Determine the [X, Y] coordinate at the center of the cell enclosing the given text.  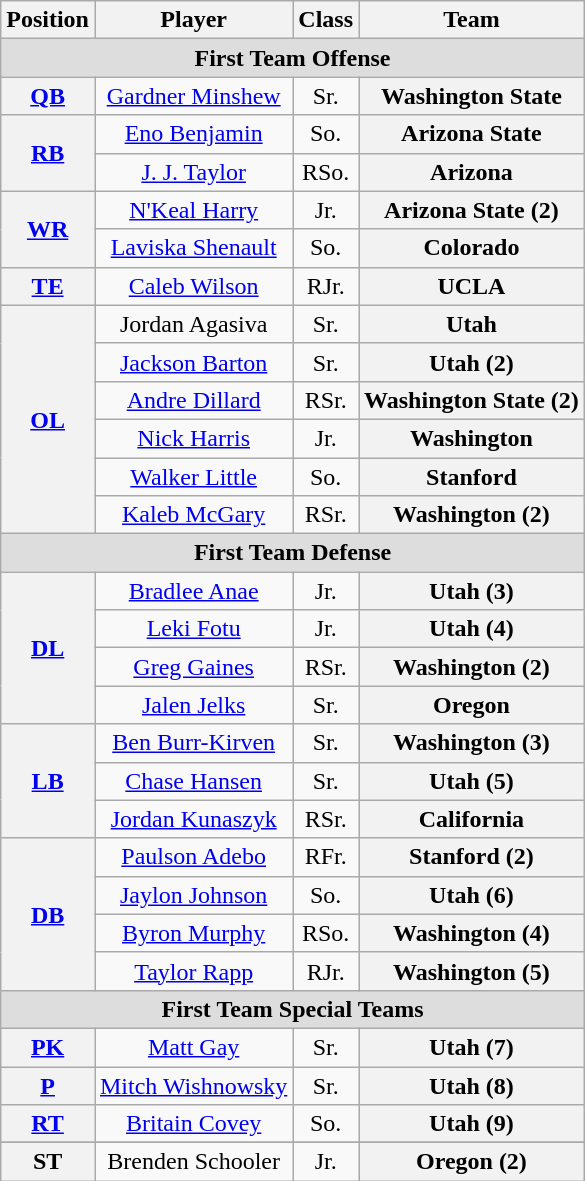
Utah (9) [472, 1124]
First Team Offense [293, 58]
RT [48, 1124]
Nick Harris [193, 438]
Byron Murphy [193, 933]
Bradlee Anae [193, 591]
Walker Little [193, 477]
Utah (8) [472, 1085]
Andre Dillard [193, 400]
Colorado [472, 248]
OL [48, 419]
Utah (6) [472, 895]
Arizona State [472, 134]
Utah (2) [472, 362]
UCLA [472, 286]
RB [48, 153]
Oregon (2) [472, 1162]
Jalen Jelks [193, 705]
LB [48, 781]
Britain Covey [193, 1124]
Jordan Agasiva [193, 324]
Ben Burr-Kirven [193, 743]
Taylor Rapp [193, 971]
Washington (3) [472, 743]
Utah (3) [472, 591]
First Team Defense [293, 553]
P [48, 1085]
Paulson Adebo [193, 857]
Stanford (2) [472, 857]
TE [48, 286]
QB [48, 96]
Jordan Kunaszyk [193, 819]
Stanford [472, 477]
Oregon [472, 705]
Chase Hansen [193, 781]
Laviska Shenault [193, 248]
Kaleb McGary [193, 515]
Utah (5) [472, 781]
DB [48, 914]
California [472, 819]
First Team Special Teams [293, 1009]
Caleb Wilson [193, 286]
Player [193, 20]
Gardner Minshew [193, 96]
Arizona [472, 172]
Utah (7) [472, 1047]
Matt Gay [193, 1047]
Greg Gaines [193, 667]
N'Keal Harry [193, 210]
Brenden Schooler [193, 1162]
Washington (5) [472, 971]
Position [48, 20]
PK [48, 1047]
WR [48, 229]
Utah (4) [472, 629]
Arizona State (2) [472, 210]
ST [48, 1162]
Washington State (2) [472, 400]
DL [48, 648]
Washington (4) [472, 933]
Team [472, 20]
Washington State [472, 96]
Utah [472, 324]
RFr. [326, 857]
Class [326, 20]
Washington [472, 438]
Jackson Barton [193, 362]
Eno Benjamin [193, 134]
Leki Fotu [193, 629]
Jaylon Johnson [193, 895]
J. J. Taylor [193, 172]
Mitch Wishnowsky [193, 1085]
